Determine the (x, y) coordinate at the center of the cell enclosing the given text.  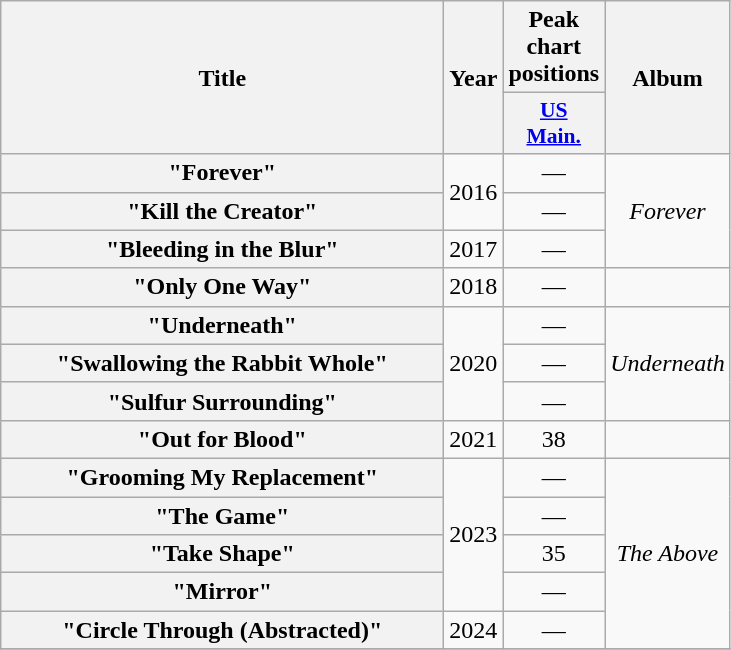
"Take Shape" (222, 554)
"Sulfur Surrounding" (222, 401)
2018 (474, 287)
2017 (474, 249)
"Forever" (222, 173)
2024 (474, 630)
"Underneath" (222, 325)
2023 (474, 534)
2021 (474, 439)
2016 (474, 192)
"The Game" (222, 515)
"Circle Through (Abstracted)" (222, 630)
Peak chart positions (554, 47)
"Grooming My Replacement" (222, 477)
Year (474, 78)
"Bleeding in the Blur" (222, 249)
Forever (668, 211)
Title (222, 78)
2020 (474, 363)
"Only One Way" (222, 287)
USMain. (554, 124)
35 (554, 554)
Album (668, 78)
"Swallowing the Rabbit Whole" (222, 363)
"Kill the Creator" (222, 211)
"Mirror" (222, 592)
Underneath (668, 363)
The Above (668, 553)
"Out for Blood" (222, 439)
38 (554, 439)
